Provide the (X, Y) coordinate of the cell's center where the given text is located.  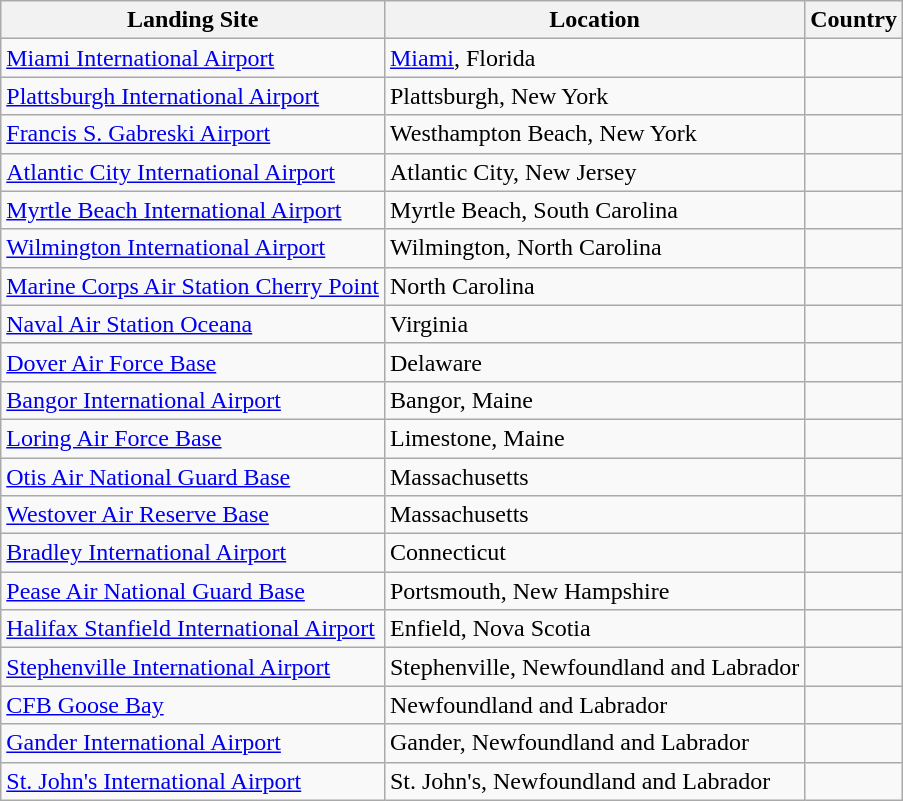
Country (854, 20)
Francis S. Gabreski Airport (193, 134)
Miami, Florida (594, 58)
Wilmington, North Carolina (594, 248)
Newfoundland and Labrador (594, 705)
Marine Corps Air Station Cherry Point (193, 286)
Halifax Stanfield International Airport (193, 629)
Atlantic City International Airport (193, 172)
Limestone, Maine (594, 438)
Atlantic City, New Jersey (594, 172)
Location (594, 20)
Connecticut (594, 553)
Miami International Airport (193, 58)
Westhampton Beach, New York (594, 134)
Pease Air National Guard Base (193, 591)
Stephenville, Newfoundland and Labrador (594, 667)
Naval Air Station Oceana (193, 324)
Gander International Airport (193, 743)
Myrtle Beach, South Carolina (594, 210)
Landing Site (193, 20)
Myrtle Beach International Airport (193, 210)
St. John's, Newfoundland and Labrador (594, 781)
Loring Air Force Base (193, 438)
Portsmouth, New Hampshire (594, 591)
Delaware (594, 362)
Plattsburgh International Airport (193, 96)
North Carolina (594, 286)
Dover Air Force Base (193, 362)
Bangor, Maine (594, 400)
Enfield, Nova Scotia (594, 629)
Gander, Newfoundland and Labrador (594, 743)
Plattsburgh, New York (594, 96)
Virginia (594, 324)
Wilmington International Airport (193, 248)
Otis Air National Guard Base (193, 477)
CFB Goose Bay (193, 705)
St. John's International Airport (193, 781)
Bradley International Airport (193, 553)
Stephenville International Airport (193, 667)
Bangor International Airport (193, 400)
Westover Air Reserve Base (193, 515)
